From the cell containing the given text, extract its center point as [x, y] coordinate. 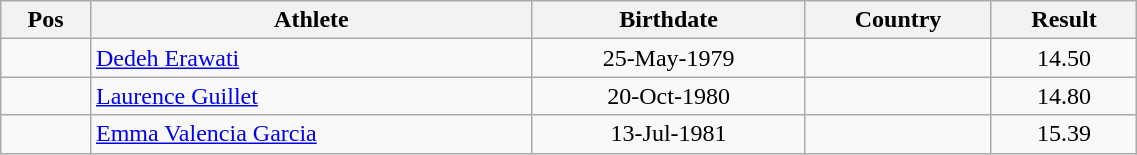
14.80 [1064, 96]
Dedeh Erawati [311, 58]
Birthdate [668, 20]
Athlete [311, 20]
13-Jul-1981 [668, 134]
14.50 [1064, 58]
25-May-1979 [668, 58]
15.39 [1064, 134]
Emma Valencia Garcia [311, 134]
Laurence Guillet [311, 96]
Country [898, 20]
20-Oct-1980 [668, 96]
Pos [46, 20]
Result [1064, 20]
